Capture the cell that displays the provided text and extract its [x, y] central coordinate. 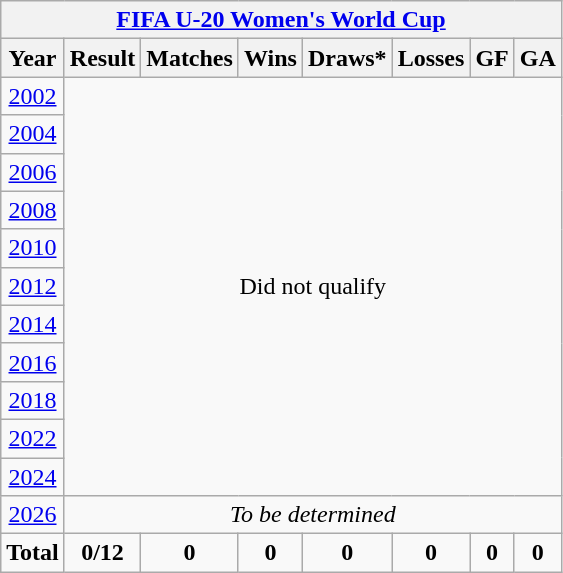
2008 [33, 210]
2004 [33, 134]
Wins [270, 58]
Total [33, 553]
Year [33, 58]
2026 [33, 515]
2006 [33, 172]
GF [492, 58]
Draws* [347, 58]
2002 [33, 96]
To be determined [312, 515]
2010 [33, 248]
Matches [190, 58]
0/12 [102, 553]
Losses [431, 58]
2024 [33, 477]
2022 [33, 438]
FIFA U-20 Women's World Cup [282, 20]
2014 [33, 324]
2018 [33, 400]
2012 [33, 286]
2016 [33, 362]
Did not qualify [312, 286]
Result [102, 58]
GA [538, 58]
